Scan for the cell matching the given text and deliver its [x, y] coordinate at center. 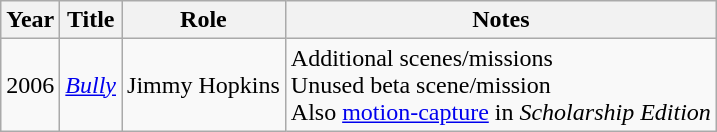
Jimmy Hopkins [204, 85]
Bully [91, 85]
Notes [500, 20]
Additional scenes/missionsUnused beta scene/missionAlso motion-capture in Scholarship Edition [500, 85]
Year [30, 20]
Role [204, 20]
Title [91, 20]
2006 [30, 85]
